Find where the given text appears and provide that cell's center as [x, y] coordinate. 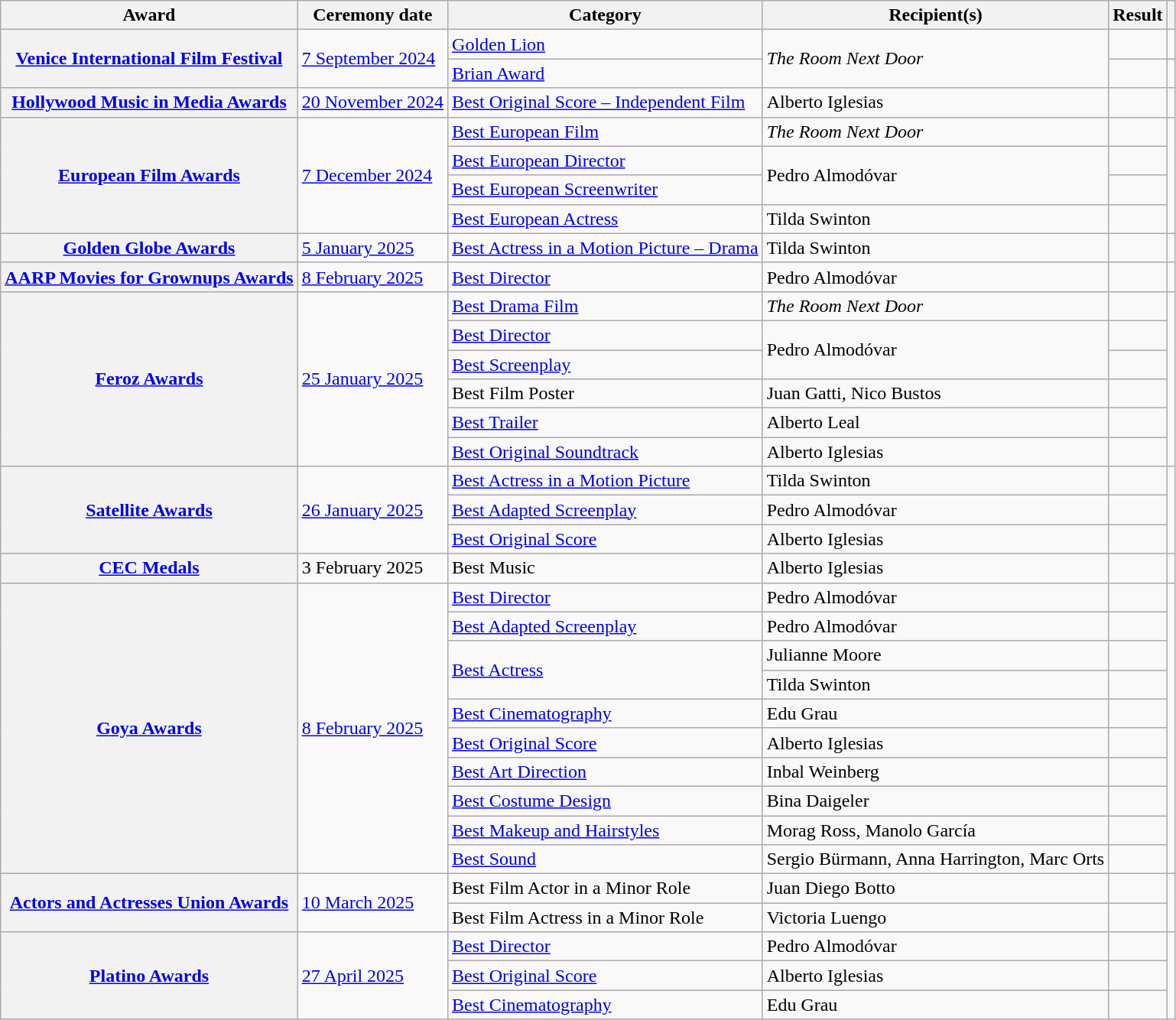
Goya Awards [149, 728]
Julianne Moore [936, 655]
3 February 2025 [372, 568]
Award [149, 15]
25 January 2025 [372, 378]
Juan Gatti, Nico Bustos [936, 394]
Best Music [606, 568]
Best European Film [606, 132]
CEC Medals [149, 568]
Category [606, 15]
Ceremony date [372, 15]
7 December 2024 [372, 175]
Best Original Soundtrack [606, 452]
Best Screenplay [606, 365]
Best Original Score – Independent Film [606, 102]
Best Film Poster [606, 394]
Best European Director [606, 161]
Platino Awards [149, 976]
Recipient(s) [936, 15]
Alberto Leal [936, 423]
27 April 2025 [372, 976]
Morag Ross, Manolo García [936, 830]
Golden Globe Awards [149, 248]
Best Actress in a Motion Picture – Drama [606, 248]
Feroz Awards [149, 378]
Inbal Weinberg [936, 771]
Best Actress [606, 670]
10 March 2025 [372, 903]
Best European Screenwriter [606, 190]
Hollywood Music in Media Awards [149, 102]
Best Art Direction [606, 771]
European Film Awards [149, 175]
Sergio Bürmann, Anna Harrington, Marc Orts [936, 859]
Best Film Actor in a Minor Role [606, 888]
Best Drama Film [606, 306]
Best Sound [606, 859]
Best Makeup and Hairstyles [606, 830]
Actors and Actresses Union Awards [149, 903]
Best Actress in a Motion Picture [606, 481]
Satellite Awards [149, 510]
Best European Actress [606, 219]
Best Film Actress in a Minor Role [606, 918]
Victoria Luengo [936, 918]
Venice International Film Festival [149, 59]
Juan Diego Botto [936, 888]
AARP Movies for Grownups Awards [149, 277]
20 November 2024 [372, 102]
Best Trailer [606, 423]
Best Costume Design [606, 801]
Golden Lion [606, 44]
26 January 2025 [372, 510]
5 January 2025 [372, 248]
Result [1138, 15]
Brian Award [606, 73]
Bina Daigeler [936, 801]
7 September 2024 [372, 59]
